Return (X, Y) of the center of cell containing provided text 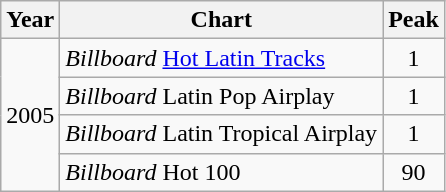
Year (30, 20)
Peak (414, 20)
Billboard Latin Tropical Airplay (222, 134)
2005 (30, 115)
90 (414, 172)
Billboard Hot 100 (222, 172)
Billboard Hot Latin Tracks (222, 58)
Billboard Latin Pop Airplay (222, 96)
Chart (222, 20)
